Detect which cell encompasses the target text, then output its (x, y) center coordinate. 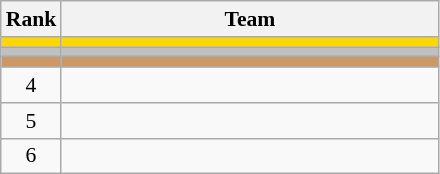
6 (32, 156)
Rank (32, 19)
4 (32, 85)
Team (250, 19)
5 (32, 121)
